Search for the cell housing the specified text and yield its (x, y) center coordinate. 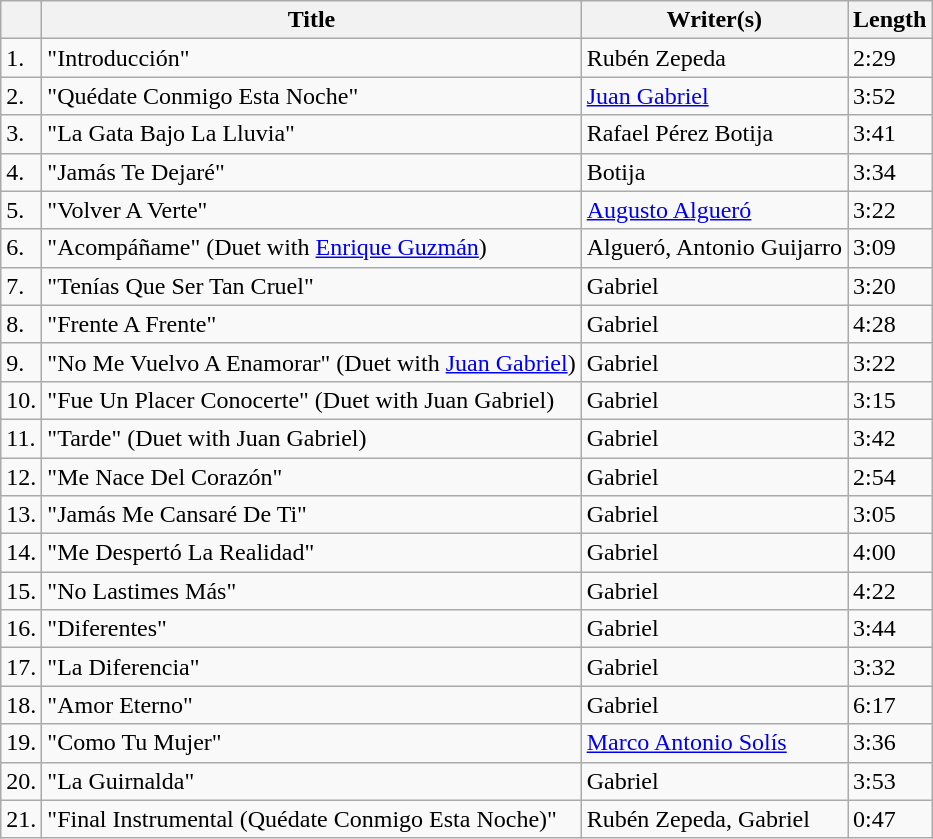
3:05 (890, 515)
6:17 (890, 705)
"Introducción" (312, 58)
"Diferentes" (312, 629)
4:28 (890, 324)
Botija (714, 172)
"Me Nace Del Corazón" (312, 477)
2:29 (890, 58)
7. (22, 286)
0:47 (890, 819)
"Me Despertó La Realidad" (312, 553)
3:52 (890, 96)
Juan Gabriel (714, 96)
Rafael Pérez Botija (714, 134)
11. (22, 438)
Rubén Zepeda, Gabriel (714, 819)
3:34 (890, 172)
3:32 (890, 667)
3:20 (890, 286)
"No Me Vuelvo A Enamorar" (Duet with Juan Gabriel) (312, 362)
3:09 (890, 248)
17. (22, 667)
3:53 (890, 781)
3:41 (890, 134)
"Jamás Te Dejaré" (312, 172)
3:42 (890, 438)
Marco Antonio Solís (714, 743)
2. (22, 96)
19. (22, 743)
Length (890, 20)
4. (22, 172)
"Tenías Que Ser Tan Cruel" (312, 286)
Augusto Algueró (714, 210)
"La Gata Bajo La Lluvia" (312, 134)
"La Guirnalda" (312, 781)
"Fue Un Placer Conocerte" (Duet with Juan Gabriel) (312, 400)
20. (22, 781)
Algueró, Antonio Guijarro (714, 248)
"Volver A Verte" (312, 210)
10. (22, 400)
"Acompáñame" (Duet with Enrique Guzmán) (312, 248)
"Amor Eterno" (312, 705)
14. (22, 553)
Rubén Zepeda (714, 58)
"Quédate Conmigo Esta Noche" (312, 96)
3. (22, 134)
8. (22, 324)
13. (22, 515)
"Jamás Me Cansaré De Ti" (312, 515)
"Final Instrumental (Quédate Conmigo Esta Noche)" (312, 819)
Title (312, 20)
9. (22, 362)
3:15 (890, 400)
15. (22, 591)
4:22 (890, 591)
2:54 (890, 477)
12. (22, 477)
1. (22, 58)
18. (22, 705)
21. (22, 819)
"Como Tu Mujer" (312, 743)
5. (22, 210)
16. (22, 629)
"No Lastimes Más" (312, 591)
3:36 (890, 743)
"Tarde" (Duet with Juan Gabriel) (312, 438)
"La Diferencia" (312, 667)
4:00 (890, 553)
Writer(s) (714, 20)
6. (22, 248)
3:44 (890, 629)
"Frente A Frente" (312, 324)
